Locate the cell with the specified text and output its (x, y) center coordinate. 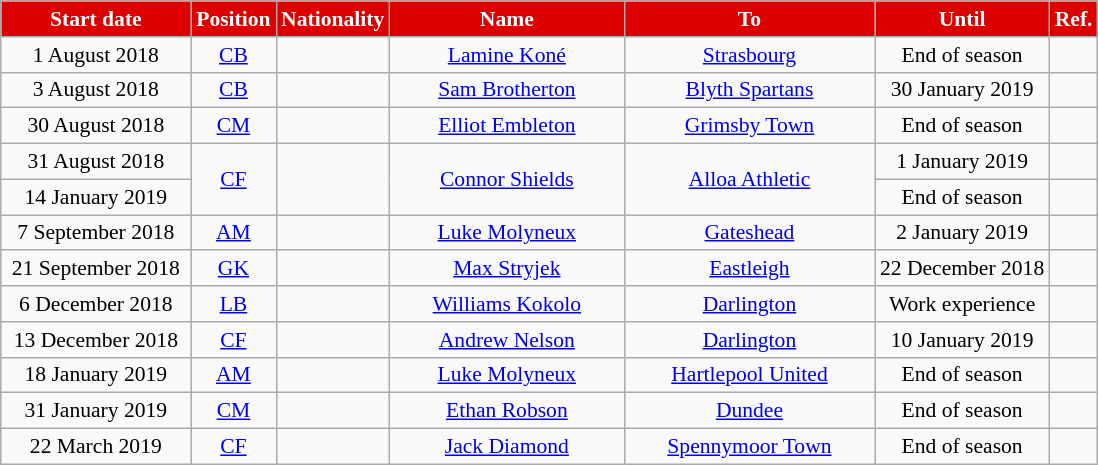
Nationality (332, 19)
Gateshead (749, 233)
14 January 2019 (96, 197)
2 January 2019 (962, 233)
30 August 2018 (96, 126)
Blyth Spartans (749, 90)
Spennymoor Town (749, 447)
Ref. (1074, 19)
Elliot Embleton (506, 126)
LB (234, 304)
Name (506, 19)
Start date (96, 19)
21 September 2018 (96, 269)
Max Stryjek (506, 269)
Alloa Athletic (749, 180)
1 January 2019 (962, 162)
Sam Brotherton (506, 90)
1 August 2018 (96, 55)
To (749, 19)
31 August 2018 (96, 162)
7 September 2018 (96, 233)
Jack Diamond (506, 447)
Strasbourg (749, 55)
Connor Shields (506, 180)
Lamine Koné (506, 55)
Work experience (962, 304)
13 December 2018 (96, 340)
Eastleigh (749, 269)
6 December 2018 (96, 304)
10 January 2019 (962, 340)
Position (234, 19)
Hartlepool United (749, 375)
Grimsby Town (749, 126)
Williams Kokolo (506, 304)
Dundee (749, 411)
22 March 2019 (96, 447)
3 August 2018 (96, 90)
Ethan Robson (506, 411)
31 January 2019 (96, 411)
Andrew Nelson (506, 340)
Until (962, 19)
30 January 2019 (962, 90)
18 January 2019 (96, 375)
GK (234, 269)
22 December 2018 (962, 269)
